Identify which cell holds the provided text, then report its (x, y) central coordinate. 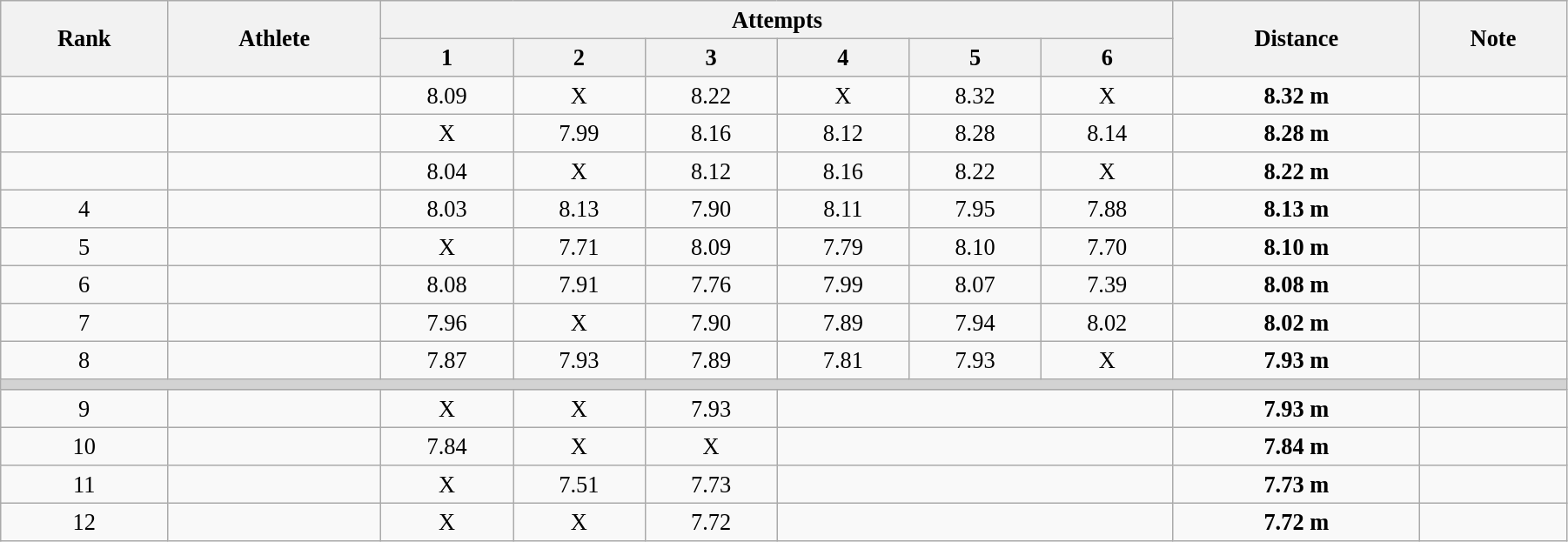
8.28 (975, 133)
7.84 (447, 446)
7.95 (975, 209)
7.87 (447, 360)
8.10 (975, 247)
Rank (84, 38)
7.72 (711, 522)
8.32 (975, 95)
8.13 (580, 209)
Attempts (777, 19)
7.84 m (1297, 446)
8.11 (843, 209)
7 (84, 323)
7.39 (1107, 284)
7.73 m (1297, 485)
7.94 (975, 323)
8.07 (975, 284)
8.02 (1107, 323)
8.08 (447, 284)
8.14 (1107, 133)
7.70 (1107, 247)
8.28 m (1297, 133)
3 (711, 57)
8.32 m (1297, 95)
8 (84, 360)
Note (1493, 38)
8.08 m (1297, 284)
8.04 (447, 171)
7.51 (580, 485)
7.72 m (1297, 522)
7.79 (843, 247)
7.71 (580, 247)
8.10 m (1297, 247)
8.13 m (1297, 209)
7.76 (711, 284)
12 (84, 522)
7.73 (711, 485)
7.96 (447, 323)
2 (580, 57)
Athlete (275, 38)
8.22 m (1297, 171)
8.03 (447, 209)
9 (84, 409)
7.81 (843, 360)
7.88 (1107, 209)
7.91 (580, 284)
1 (447, 57)
Distance (1297, 38)
10 (84, 446)
8.02 m (1297, 323)
11 (84, 485)
